Output the (x, y) coordinate of the center of the cell containing the given text.  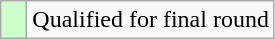
Qualified for final round (151, 20)
